Capture the cell that displays the provided text and extract its [X, Y] central coordinate. 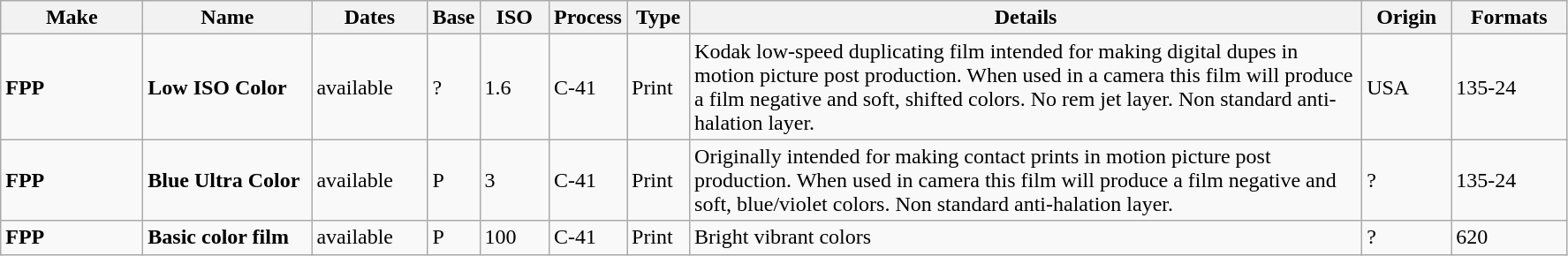
Type [659, 18]
100 [514, 237]
Basic color film [228, 237]
Make [72, 18]
3 [514, 180]
ISO [514, 18]
Details [1026, 18]
Blue Ultra Color [228, 180]
1.6 [514, 87]
Bright vibrant colors [1026, 237]
Formats [1509, 18]
Origin [1406, 18]
Process [588, 18]
Name [228, 18]
620 [1509, 237]
Low ISO Color [228, 87]
Dates [369, 18]
USA [1406, 87]
Base [454, 18]
